Extract the (x, y) coordinate from the center of the cell holding the provided text.  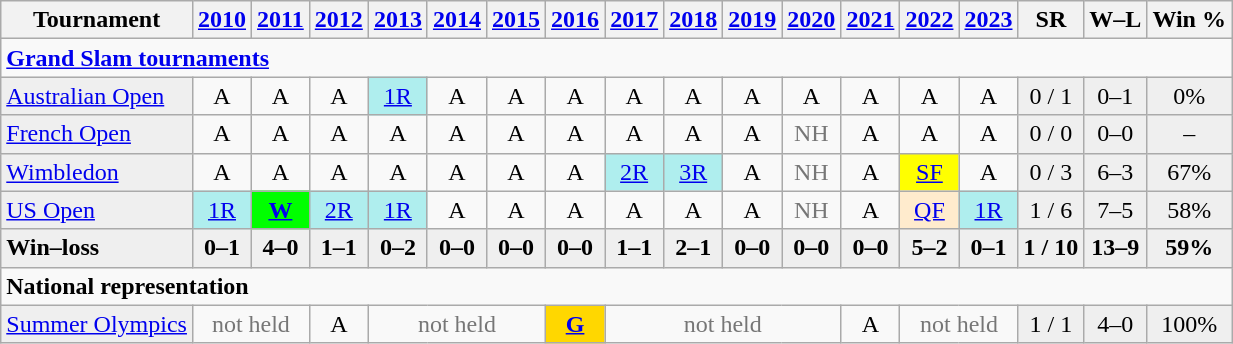
6–3 (1116, 172)
2014 (456, 20)
2023 (988, 20)
2019 (752, 20)
0–2 (398, 248)
0% (1190, 96)
67% (1190, 172)
59% (1190, 248)
2017 (634, 20)
100% (1190, 324)
Win % (1190, 20)
1 / 6 (1051, 210)
Wimbledon (97, 172)
Tournament (97, 20)
5–2 (930, 248)
3R (694, 172)
US Open (97, 210)
2015 (516, 20)
QF (930, 210)
Summer Olympics (97, 324)
Win–loss (97, 248)
SF (930, 172)
0 / 0 (1051, 134)
2013 (398, 20)
Australian Open (97, 96)
1 / 1 (1051, 324)
2018 (694, 20)
SR (1051, 20)
National representation (616, 286)
2011 (281, 20)
W–L (1116, 20)
– (1190, 134)
0 / 1 (1051, 96)
2020 (812, 20)
G (576, 324)
2022 (930, 20)
2016 (576, 20)
French Open (97, 134)
2012 (338, 20)
2–1 (694, 248)
13–9 (1116, 248)
2021 (870, 20)
Grand Slam tournaments (616, 58)
W (281, 210)
58% (1190, 210)
2010 (222, 20)
0 / 3 (1051, 172)
7–5 (1116, 210)
1 / 10 (1051, 248)
